Search for the cell housing the specified text and yield its (X, Y) center coordinate. 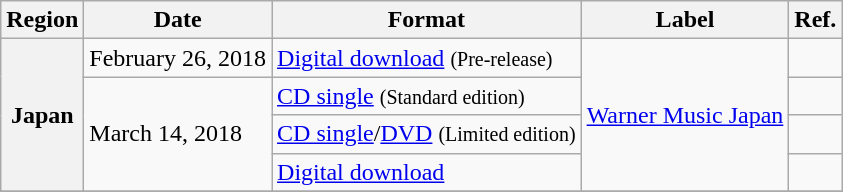
Digital download (427, 172)
Japan (42, 115)
Warner Music Japan (685, 115)
CD single (Standard edition) (427, 96)
CD single/DVD (Limited edition) (427, 134)
Digital download (Pre-release) (427, 58)
Date (178, 20)
Ref. (816, 20)
Format (427, 20)
March 14, 2018 (178, 134)
February 26, 2018 (178, 58)
Region (42, 20)
Label (685, 20)
